Find where the given text appears and provide that cell's center as [X, Y] coordinate. 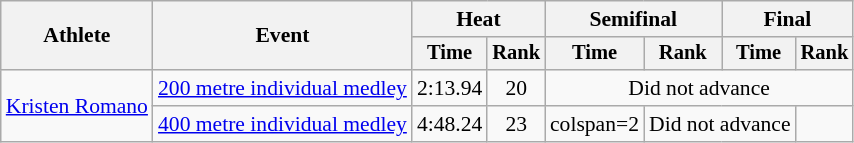
Event [282, 36]
200 metre individual medley [282, 88]
23 [516, 124]
2:13.94 [450, 88]
Athlete [77, 36]
Semifinal [634, 19]
4:48.24 [450, 124]
Heat [478, 19]
Final [788, 19]
400 metre individual medley [282, 124]
Kristen Romano [77, 106]
colspan=2 [594, 124]
20 [516, 88]
